Provide the [X, Y] coordinate of the cell's center where the given text is located.  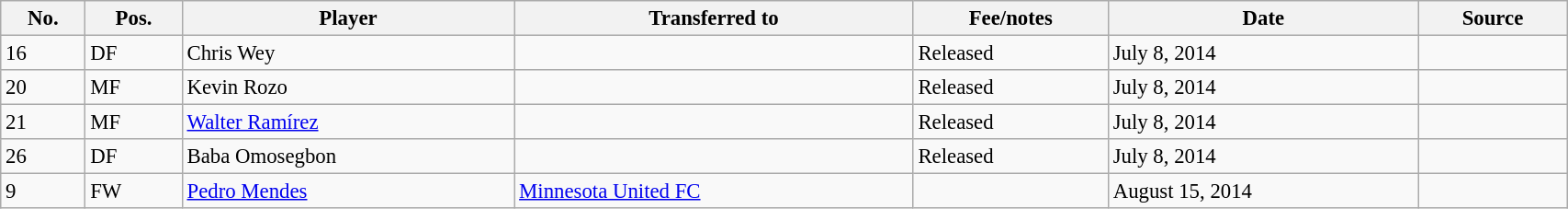
26 [43, 157]
Chris Wey [348, 53]
Walter Ramírez [348, 122]
Fee/notes [1010, 18]
Pos. [134, 18]
16 [43, 53]
21 [43, 122]
Date [1263, 18]
FW [134, 192]
9 [43, 192]
Source [1492, 18]
August 15, 2014 [1263, 192]
Baba Omosegbon [348, 157]
Pedro Mendes [348, 192]
Player [348, 18]
No. [43, 18]
Kevin Rozo [348, 87]
20 [43, 87]
Minnesota United FC [714, 192]
Transferred to [714, 18]
